Provide the (X, Y) coordinate of the cell's center where the given text is located.  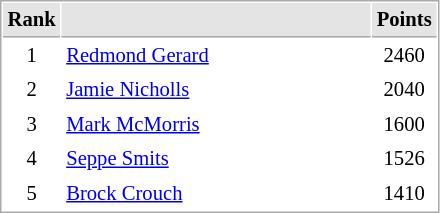
Points (404, 20)
3 (32, 124)
4 (32, 158)
2460 (404, 56)
1410 (404, 194)
2040 (404, 90)
Jamie Nicholls (216, 90)
Seppe Smits (216, 158)
1526 (404, 158)
Redmond Gerard (216, 56)
5 (32, 194)
Brock Crouch (216, 194)
1 (32, 56)
2 (32, 90)
Rank (32, 20)
1600 (404, 124)
Mark McMorris (216, 124)
